For the text-containing cell, return its midpoint in (X, Y) coordinate format. 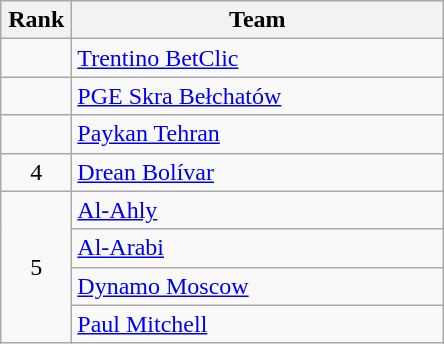
Rank (36, 20)
Dynamo Moscow (258, 286)
Trentino BetClic (258, 58)
4 (36, 172)
5 (36, 267)
Team (258, 20)
Paul Mitchell (258, 324)
Al-Ahly (258, 210)
Paykan Tehran (258, 134)
Al-Arabi (258, 248)
PGE Skra Bełchatów (258, 96)
Drean Bolívar (258, 172)
